Provide the (x, y) coordinate of the cell's center where the given text is located.  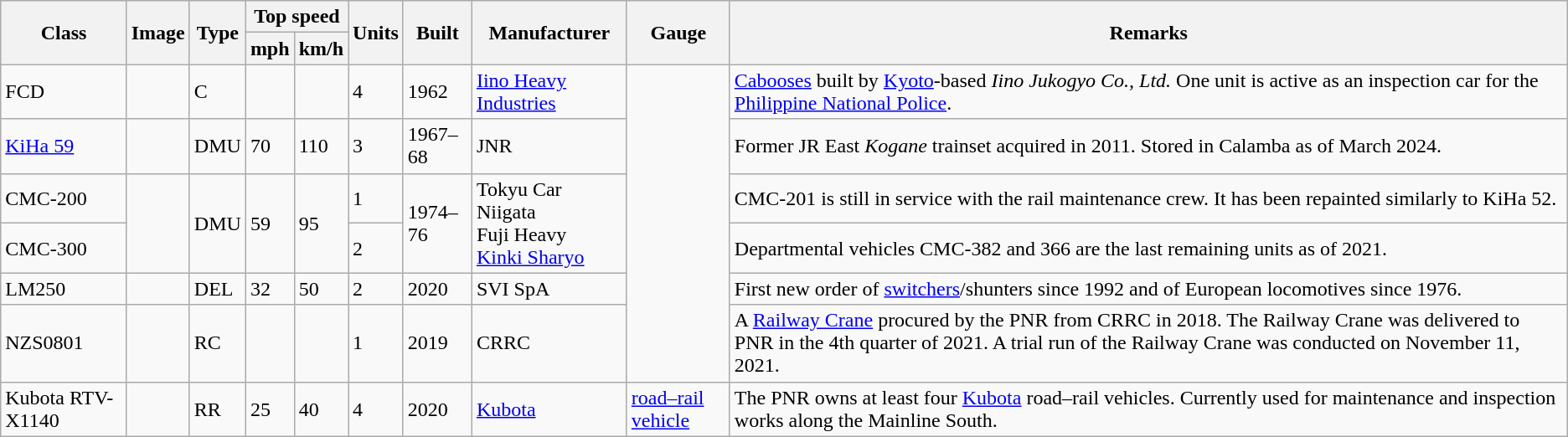
95 (321, 223)
Top speed (297, 17)
110 (321, 146)
KiHa 59 (64, 146)
C (218, 92)
25 (270, 409)
Class (64, 33)
70 (270, 146)
Cabooses built by Kyoto-based Iino Jukogyo Co., Ltd. One unit is active as an inspection car for the Philippine National Police. (1148, 92)
FCD (64, 92)
Former JR East Kogane trainset acquired in 2011. Stored in Calamba as of March 2024. (1148, 146)
Tokyu CarNiigataFuji HeavyKinki Sharyo (549, 223)
Kubota RTV-X1140 (64, 409)
32 (270, 289)
The PNR owns at least four Kubota road–rail vehicles. Currently used for maintenance and inspection works along the Mainline South. (1148, 409)
Remarks (1148, 33)
Kubota (549, 409)
Gauge (678, 33)
SVI SpA (549, 289)
LM250 (64, 289)
2019 (437, 343)
road–rail vehicle (678, 409)
RR (218, 409)
RC (218, 343)
CMC-201 is still in service with the rail maintenance crew. It has been repainted similarly to KiHa 52. (1148, 198)
3 (376, 146)
First new order of switchers/shunters since 1992 and of European locomotives since 1976. (1148, 289)
CMC-300 (64, 249)
NZS0801 (64, 343)
CMC-200 (64, 198)
Type (218, 33)
40 (321, 409)
Image (157, 33)
km/h (321, 49)
Iino Heavy Industries (549, 92)
1962 (437, 92)
Units (376, 33)
DEL (218, 289)
1974–76 (437, 223)
CRRC (549, 343)
mph (270, 49)
Manufacturer (549, 33)
JNR (549, 146)
50 (321, 289)
1967–68 (437, 146)
Departmental vehicles CMC-382 and 366 are the last remaining units as of 2021. (1148, 249)
59 (270, 223)
Built (437, 33)
